Identify which cell holds the provided text, then report its [X, Y] central coordinate. 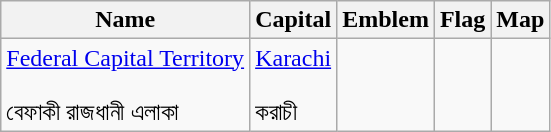
Name [126, 20]
Flag [462, 20]
Federal Capital Territoryবেফাকী রাজধানী এলাকা [126, 85]
Karachiকরাচী [294, 85]
Emblem [386, 20]
Capital [294, 20]
Map [520, 20]
